Search for the cell housing the specified text and yield its (X, Y) center coordinate. 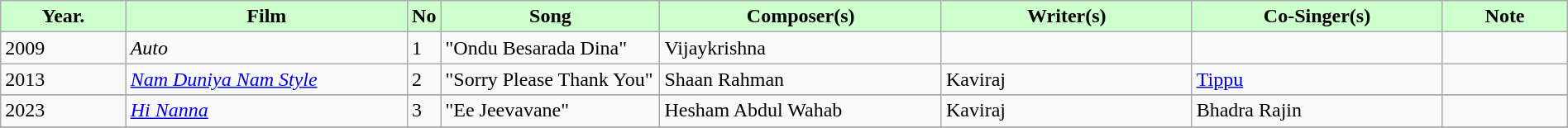
Year. (63, 17)
2013 (63, 79)
Hi Nanna (266, 111)
Song (551, 17)
"Ondu Besarada Dina" (551, 48)
Note (1505, 17)
Hesham Abdul Wahab (801, 111)
Auto (266, 48)
Writer(s) (1067, 17)
Composer(s) (801, 17)
1 (424, 48)
Film (266, 17)
"Sorry Please Thank You" (551, 79)
2023 (63, 111)
"Ee Jeevavane" (551, 111)
No (424, 17)
3 (424, 111)
2 (424, 79)
Tippu (1317, 79)
Nam Duniya Nam Style (266, 79)
Shaan Rahman (801, 79)
2009 (63, 48)
Vijaykrishna (801, 48)
Bhadra Rajin (1317, 111)
Co-Singer(s) (1317, 17)
